From the cell containing the given text, extract its center point as [x, y] coordinate. 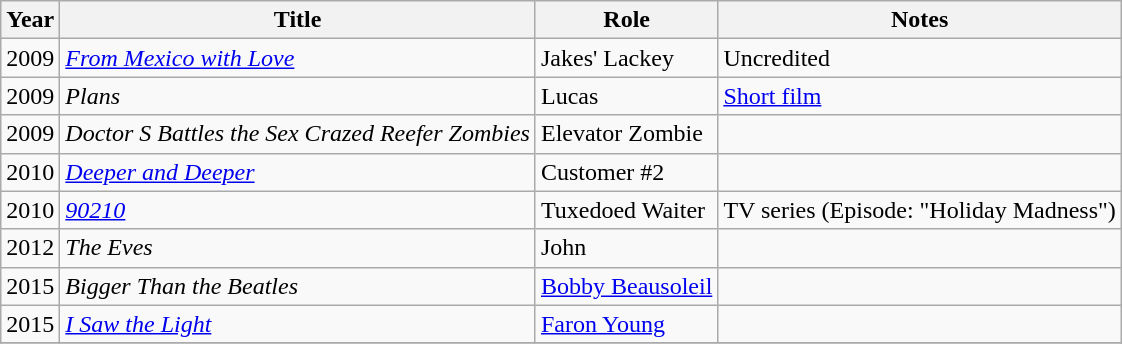
Plans [298, 96]
2012 [30, 248]
TV series (Episode: "Holiday Madness") [920, 210]
Customer #2 [626, 172]
Deeper and Deeper [298, 172]
From Mexico with Love [298, 58]
Doctor S Battles the Sex Crazed Reefer Zombies [298, 134]
Bigger Than the Beatles [298, 286]
Bobby Beausoleil [626, 286]
The Eves [298, 248]
Notes [920, 20]
Uncredited [920, 58]
Jakes' Lackey [626, 58]
I Saw the Light [298, 324]
Title [298, 20]
Faron Young [626, 324]
Elevator Zombie [626, 134]
John [626, 248]
Short film [920, 96]
Year [30, 20]
Role [626, 20]
90210 [298, 210]
Tuxedoed Waiter [626, 210]
Lucas [626, 96]
